Locate the cell with the specified text and output its (x, y) center coordinate. 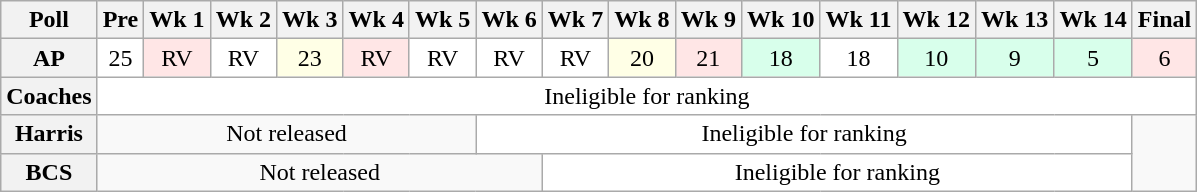
Wk 14 (1093, 20)
Coaches (49, 96)
9 (1014, 58)
Wk 12 (936, 20)
Wk 9 (708, 20)
21 (708, 58)
Wk 11 (858, 20)
Wk 13 (1014, 20)
Harris (49, 134)
25 (120, 58)
Wk 1 (177, 20)
Wk 3 (310, 20)
10 (936, 58)
Wk 8 (642, 20)
Wk 2 (243, 20)
Wk 7 (575, 20)
Wk 10 (781, 20)
Final (1164, 20)
BCS (49, 172)
Poll (49, 20)
6 (1164, 58)
Wk 4 (376, 20)
Wk 6 (509, 20)
23 (310, 58)
AP (49, 58)
5 (1093, 58)
20 (642, 58)
Pre (120, 20)
Wk 5 (442, 20)
